Extract the [x, y] coordinate from the center of the cell holding the provided text.  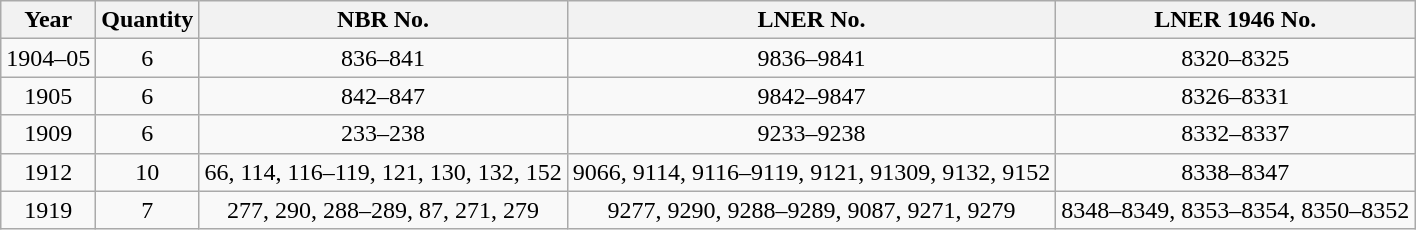
842–847 [383, 96]
233–238 [383, 134]
1904–05 [48, 58]
9842–9847 [811, 96]
9233–9238 [811, 134]
836–841 [383, 58]
8320–8325 [1236, 58]
8338–8347 [1236, 172]
10 [148, 172]
1905 [48, 96]
9836–9841 [811, 58]
277, 290, 288–289, 87, 271, 279 [383, 210]
1912 [48, 172]
8348–8349, 8353–8354, 8350–8352 [1236, 210]
LNER 1946 No. [1236, 20]
66, 114, 116–119, 121, 130, 132, 152 [383, 172]
9277, 9290, 9288–9289, 9087, 9271, 9279 [811, 210]
NBR No. [383, 20]
1909 [48, 134]
9066, 9114, 9116–9119, 9121, 91309, 9132, 9152 [811, 172]
Quantity [148, 20]
7 [148, 210]
1919 [48, 210]
LNER No. [811, 20]
Year [48, 20]
8326–8331 [1236, 96]
8332–8337 [1236, 134]
